For the text-containing cell, return its midpoint in [x, y] coordinate format. 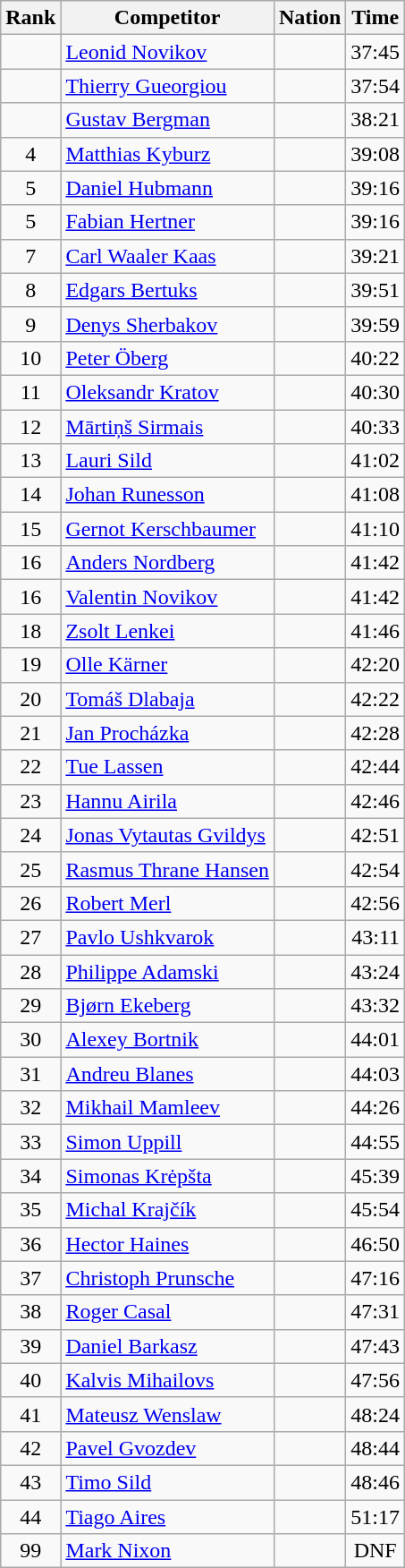
Pavel Gvozdev [168, 1448]
37:54 [375, 86]
Fabian Hertner [168, 222]
Andreu Blanes [168, 1074]
Kalvis Mihailovs [168, 1380]
Johan Runesson [168, 495]
42:51 [375, 835]
Tiago Aires [168, 1517]
Olle Kärner [168, 665]
Alexey Bortnik [168, 1040]
47:56 [375, 1380]
Jonas Vytautas Gvildys [168, 835]
42:54 [375, 869]
32 [30, 1108]
46:50 [375, 1244]
Competitor [168, 18]
Daniel Barkasz [168, 1346]
Rank [30, 18]
Carl Waaler Kaas [168, 256]
23 [30, 801]
28 [30, 971]
42:46 [375, 801]
43:11 [375, 937]
20 [30, 699]
26 [30, 903]
Christoph Prunsche [168, 1278]
Mark Nixon [168, 1551]
25 [30, 869]
Thierry Gueorgiou [168, 86]
27 [30, 937]
99 [30, 1551]
19 [30, 665]
30 [30, 1040]
40:22 [375, 358]
Philippe Adamski [168, 971]
39:59 [375, 324]
8 [30, 290]
10 [30, 358]
43:32 [375, 1006]
Michal Krajčík [168, 1210]
Valentin Novikov [168, 597]
42 [30, 1448]
Gernot Kerschbaumer [168, 529]
13 [30, 461]
Bjørn Ekeberg [168, 1006]
Pavlo Ushkvarok [168, 937]
48:44 [375, 1448]
39:08 [375, 154]
41:46 [375, 631]
Leonid Novikov [168, 52]
Lauri Sild [168, 461]
Time [375, 18]
44:26 [375, 1108]
Gustav Bergman [168, 120]
41:02 [375, 461]
44:03 [375, 1074]
39:21 [375, 256]
38:21 [375, 120]
22 [30, 767]
7 [30, 256]
Peter Öberg [168, 358]
Hannu Airila [168, 801]
41:10 [375, 529]
43 [30, 1482]
Robert Merl [168, 903]
51:17 [375, 1517]
11 [30, 392]
Denys Sherbakov [168, 324]
29 [30, 1006]
44:01 [375, 1040]
42:22 [375, 699]
41 [30, 1414]
44 [30, 1517]
Mateusz Wenslaw [168, 1414]
34 [30, 1176]
40:30 [375, 392]
47:43 [375, 1346]
Matthias Kyburz [168, 154]
42:56 [375, 903]
Edgars Bertuks [168, 290]
Tomáš Dlabaja [168, 699]
31 [30, 1074]
37:45 [375, 52]
42:20 [375, 665]
Timo Sild [168, 1482]
24 [30, 835]
Rasmus Thrane Hansen [168, 869]
Jan Procházka [168, 733]
Daniel Hubmann [168, 188]
Simonas Krėpšta [168, 1176]
48:46 [375, 1482]
39:51 [375, 290]
Nation [309, 18]
14 [30, 495]
4 [30, 154]
37 [30, 1278]
43:24 [375, 971]
18 [30, 631]
40:33 [375, 427]
40 [30, 1380]
36 [30, 1244]
DNF [375, 1551]
Oleksandr Kratov [168, 392]
9 [30, 324]
Anders Nordberg [168, 563]
48:24 [375, 1414]
12 [30, 427]
39 [30, 1346]
38 [30, 1312]
Mikhail Mamleev [168, 1108]
47:16 [375, 1278]
15 [30, 529]
Roger Casal [168, 1312]
Zsolt Lenkei [168, 631]
42:44 [375, 767]
Hector Haines [168, 1244]
47:31 [375, 1312]
45:39 [375, 1176]
21 [30, 733]
41:08 [375, 495]
35 [30, 1210]
Simon Uppill [168, 1142]
33 [30, 1142]
45:54 [375, 1210]
42:28 [375, 733]
44:55 [375, 1142]
Tue Lassen [168, 767]
Mārtiņš Sirmais [168, 427]
